For the text-containing cell, return its midpoint in (X, Y) coordinate format. 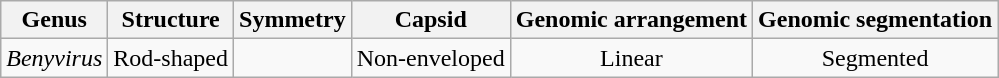
Capsid (430, 20)
Linear (631, 58)
Genomic segmentation (876, 20)
Benyvirus (54, 58)
Rod-shaped (171, 58)
Symmetry (293, 20)
Non-enveloped (430, 58)
Segmented (876, 58)
Structure (171, 20)
Genomic arrangement (631, 20)
Genus (54, 20)
